Return the [x, y] coordinate for the center point of the cell that contains the specified text.  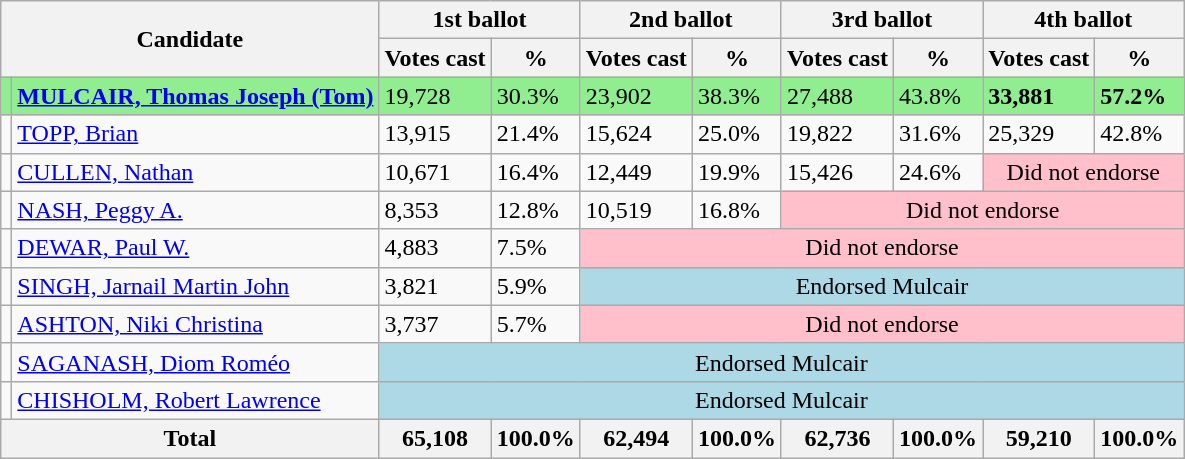
15,426 [837, 172]
10,671 [435, 172]
62,736 [837, 438]
21.4% [536, 134]
ASHTON, Niki Christina [196, 324]
1st ballot [480, 20]
NASH, Peggy A. [196, 210]
MULCAIR, Thomas Joseph (Tom) [196, 96]
5.9% [536, 286]
59,210 [1039, 438]
DEWAR, Paul W. [196, 248]
CULLEN, Nathan [196, 172]
3,737 [435, 324]
15,624 [636, 134]
25.0% [736, 134]
8,353 [435, 210]
43.8% [938, 96]
19,822 [837, 134]
30.3% [536, 96]
57.2% [1140, 96]
16.8% [736, 210]
33,881 [1039, 96]
4th ballot [1084, 20]
Total [190, 438]
23,902 [636, 96]
12,449 [636, 172]
10,519 [636, 210]
65,108 [435, 438]
13,915 [435, 134]
SAGANASH, Diom Roméo [196, 362]
24.6% [938, 172]
5.7% [536, 324]
25,329 [1039, 134]
SINGH, Jarnail Martin John [196, 286]
19,728 [435, 96]
62,494 [636, 438]
TOPP, Brian [196, 134]
16.4% [536, 172]
3rd ballot [882, 20]
42.8% [1140, 134]
2nd ballot [680, 20]
31.6% [938, 134]
7.5% [536, 248]
12.8% [536, 210]
Candidate [190, 39]
19.9% [736, 172]
4,883 [435, 248]
CHISHOLM, Robert Lawrence [196, 400]
38.3% [736, 96]
3,821 [435, 286]
27,488 [837, 96]
